Determine the [X, Y] coordinate at the center of the cell enclosing the given text.  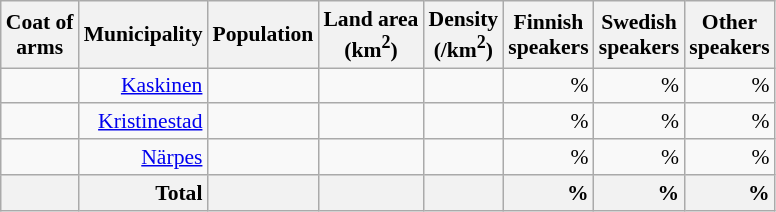
Density(/km2) [463, 34]
Otherspeakers [729, 34]
Municipality [144, 34]
Swedishspeakers [639, 34]
Land area(km2) [370, 34]
Kaskinen [144, 86]
Kristinestad [144, 122]
Population [262, 34]
Närpes [144, 157]
Total [144, 193]
Finnishspeakers [548, 34]
Coat ofarms [40, 34]
